Locate the cell with the specified text and output its (x, y) center coordinate. 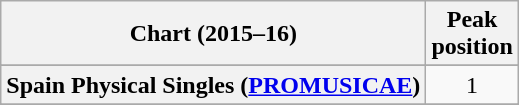
Spain Physical Singles (PROMUSICAE) (214, 85)
1 (472, 85)
Chart (2015–16) (214, 34)
Peakposition (472, 34)
